Extract the [x, y] coordinate from the center of the cell holding the provided text.  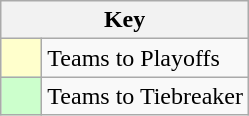
Teams to Playoffs [146, 58]
Key [125, 20]
Teams to Tiebreaker [146, 96]
